Output the (x, y) coordinate of the center of the cell containing the given text.  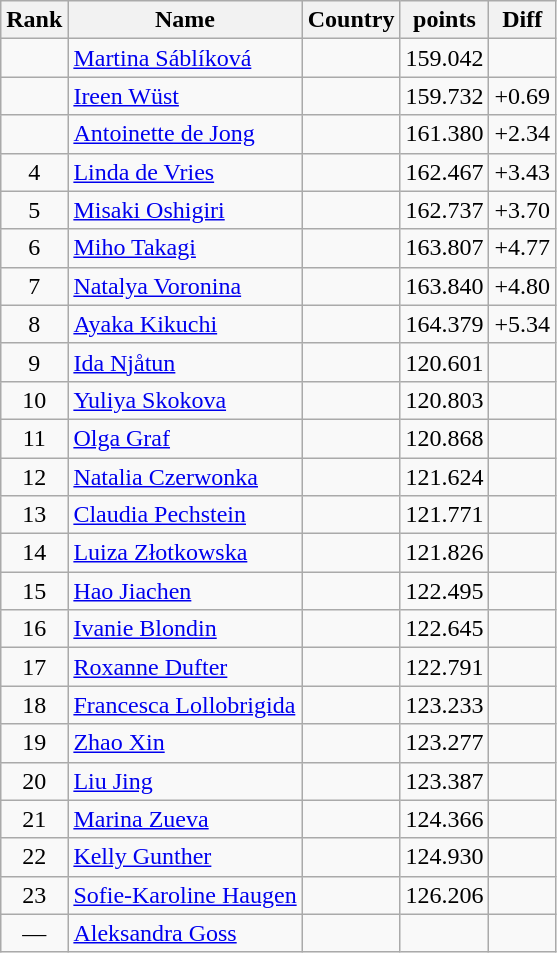
Country (351, 20)
Hao Jiachen (185, 591)
163.840 (444, 286)
10 (34, 400)
Misaki Oshigiri (185, 210)
120.803 (444, 400)
Yuliya Skokova (185, 400)
Aleksandra Goss (185, 933)
Liu Jing (185, 781)
Linda de Vries (185, 172)
16 (34, 629)
12 (34, 477)
124.366 (444, 819)
19 (34, 743)
163.807 (444, 248)
122.791 (444, 667)
Miho Takagi (185, 248)
4 (34, 172)
17 (34, 667)
Ayaka Kikuchi (185, 324)
Ida Njåtun (185, 362)
Martina Sáblíková (185, 58)
120.601 (444, 362)
Kelly Gunther (185, 857)
121.771 (444, 515)
8 (34, 324)
126.206 (444, 895)
Claudia Pechstein (185, 515)
23 (34, 895)
21 (34, 819)
Natalya Voronina (185, 286)
123.387 (444, 781)
120.868 (444, 438)
Diff (522, 20)
18 (34, 705)
Antoinette de Jong (185, 134)
5 (34, 210)
121.624 (444, 477)
15 (34, 591)
+4.80 (522, 286)
162.737 (444, 210)
Ireen Wüst (185, 96)
159.042 (444, 58)
6 (34, 248)
164.379 (444, 324)
Luiza Złotkowska (185, 553)
Natalia Czerwonka (185, 477)
22 (34, 857)
Sofie-Karoline Haugen (185, 895)
161.380 (444, 134)
+5.34 (522, 324)
— (34, 933)
Marina Zueva (185, 819)
122.495 (444, 591)
122.645 (444, 629)
Roxanne Dufter (185, 667)
14 (34, 553)
123.233 (444, 705)
11 (34, 438)
+3.43 (522, 172)
points (444, 20)
+2.34 (522, 134)
+4.77 (522, 248)
7 (34, 286)
124.930 (444, 857)
Name (185, 20)
9 (34, 362)
Francesca Lollobrigida (185, 705)
121.826 (444, 553)
123.277 (444, 743)
162.467 (444, 172)
Olga Graf (185, 438)
13 (34, 515)
159.732 (444, 96)
20 (34, 781)
+0.69 (522, 96)
Ivanie Blondin (185, 629)
Rank (34, 20)
Zhao Xin (185, 743)
+3.70 (522, 210)
